Output the [x, y] coordinate of the center of the cell containing the given text.  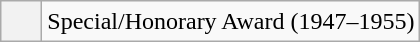
Special/Honorary Award (1947–1955) [231, 22]
